For the text-containing cell, return its midpoint in (x, y) coordinate format. 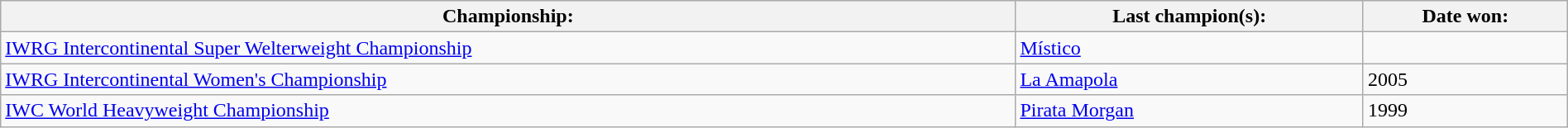
IWC World Heavyweight Championship (508, 111)
Místico (1189, 48)
1999 (1465, 111)
La Amapola (1189, 79)
2005 (1465, 79)
Date won: (1465, 17)
IWRG Intercontinental Women's Championship (508, 79)
IWRG Intercontinental Super Welterweight Championship (508, 48)
Last champion(s): (1189, 17)
Championship: (508, 17)
Pirata Morgan (1189, 111)
